Search for the cell housing the specified text and yield its (x, y) center coordinate. 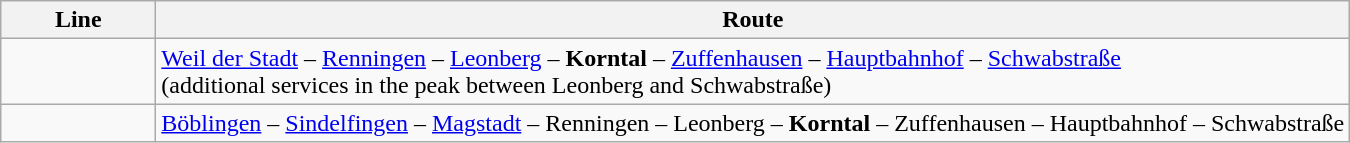
Böblingen – Sindelfingen – Magstadt – Renningen – Leonberg – Korntal – Zuffenhausen – Hauptbahnhof – Schwabstraße (753, 123)
Route (753, 20)
Line (78, 20)
